Return the [x, y] coordinate for the center point of the cell that contains the specified text.  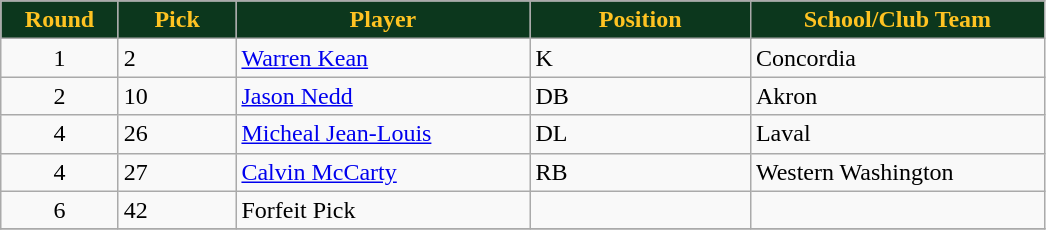
Warren Kean [383, 58]
RB [640, 172]
Micheal Jean-Louis [383, 134]
Forfeit Pick [383, 210]
Laval [897, 134]
Round [60, 20]
Player [383, 20]
26 [177, 134]
10 [177, 96]
42 [177, 210]
K [640, 58]
6 [60, 210]
1 [60, 58]
Akron [897, 96]
Position [640, 20]
27 [177, 172]
Pick [177, 20]
Western Washington [897, 172]
School/Club Team [897, 20]
Concordia [897, 58]
DB [640, 96]
Calvin McCarty [383, 172]
DL [640, 134]
Jason Nedd [383, 96]
